Pinpoint the cell where the given text exists, returning its [X, Y] midpoint coordinate. 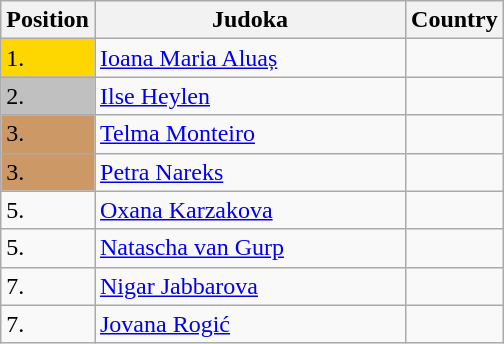
Telma Monteiro [250, 134]
Natascha van Gurp [250, 248]
Petra Nareks [250, 172]
Nigar Jabbarova [250, 286]
Judoka [250, 20]
Oxana Karzakova [250, 210]
1. [48, 58]
Ilse Heylen [250, 96]
Jovana Rogić [250, 324]
Position [48, 20]
Country [455, 20]
2. [48, 96]
Ioana Maria Aluaș [250, 58]
